For the text-containing cell, return its midpoint in [X, Y] coordinate format. 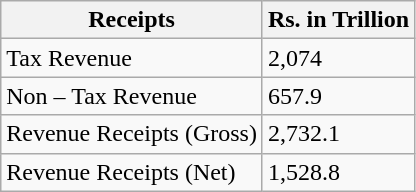
Non – Tax Revenue [132, 96]
1,528.8 [338, 172]
Revenue Receipts (Gross) [132, 134]
2,732.1 [338, 134]
Tax Revenue [132, 58]
Rs. in Trillion [338, 20]
657.9 [338, 96]
Revenue Receipts (Net) [132, 172]
2,074 [338, 58]
Receipts [132, 20]
